Identify which cell holds the provided text, then report its [x, y] central coordinate. 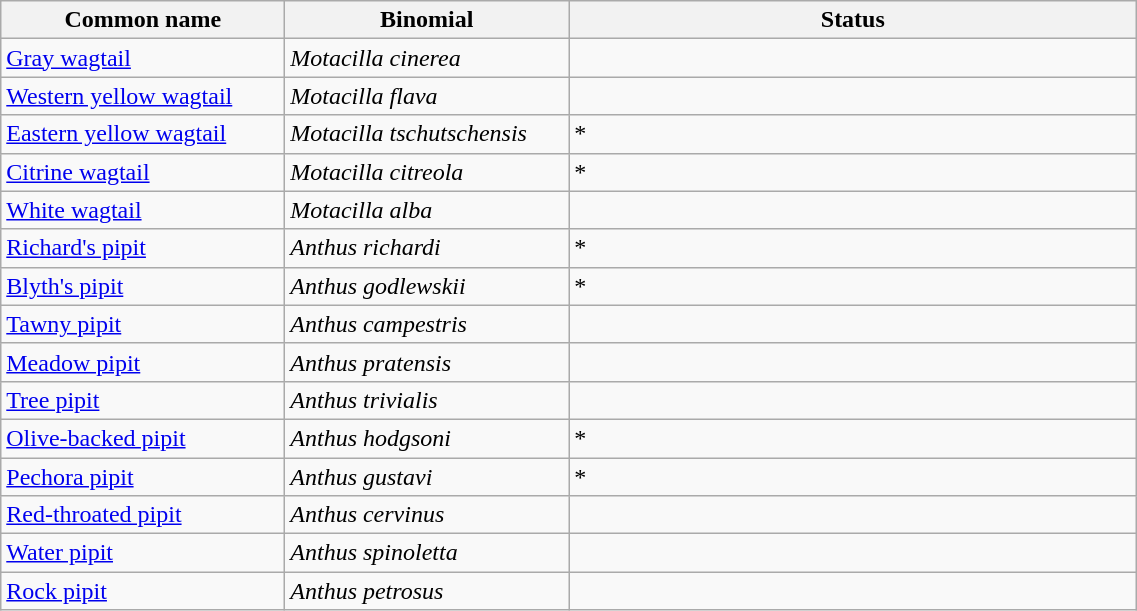
Anthus spinoletta [427, 553]
Richard's pipit [143, 248]
Blyth's pipit [143, 286]
Water pipit [143, 553]
Anthus campestris [427, 324]
Gray wagtail [143, 58]
Pechora pipit [143, 477]
Tawny pipit [143, 324]
Anthus pratensis [427, 362]
Motacilla tschutschensis [427, 134]
Anthus petrosus [427, 591]
Red-throated pipit [143, 515]
Anthus trivialis [427, 400]
Anthus godlewskii [427, 286]
Anthus hodgsoni [427, 438]
Status [853, 20]
Eastern yellow wagtail [143, 134]
Olive-backed pipit [143, 438]
Motacilla flava [427, 96]
Common name [143, 20]
Motacilla citreola [427, 172]
Meadow pipit [143, 362]
Anthus richardi [427, 248]
Rock pipit [143, 591]
Tree pipit [143, 400]
Citrine wagtail [143, 172]
Anthus gustavi [427, 477]
Motacilla alba [427, 210]
Western yellow wagtail [143, 96]
Anthus cervinus [427, 515]
White wagtail [143, 210]
Motacilla cinerea [427, 58]
Binomial [427, 20]
